Find where the given text appears and provide that cell's center as [x, y] coordinate. 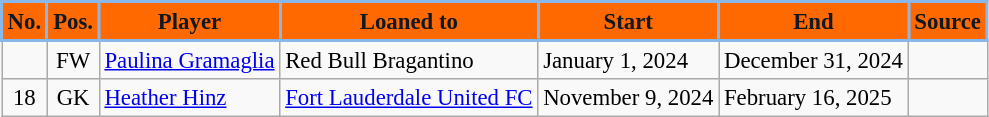
Pos. [73, 22]
18 [25, 98]
Fort Lauderdale United FC [409, 98]
Source [948, 22]
November 9, 2024 [628, 98]
January 1, 2024 [628, 60]
FW [73, 60]
GK [73, 98]
Player [190, 22]
December 31, 2024 [814, 60]
End [814, 22]
Paulina Gramaglia [190, 60]
Start [628, 22]
Heather Hinz [190, 98]
February 16, 2025 [814, 98]
Loaned to [409, 22]
No. [25, 22]
Red Bull Bragantino [409, 60]
